Determine the [x, y] coordinate at the center of the cell enclosing the given text.  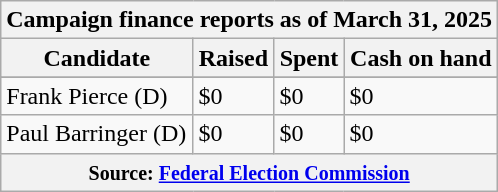
Source: Federal Election Commission [250, 172]
Candidate [97, 58]
Cash on hand [420, 58]
Campaign finance reports as of March 31, 2025 [250, 20]
Frank Pierce (D) [97, 96]
Raised [234, 58]
Spent [309, 58]
Paul Barringer (D) [97, 134]
